Identify which cell holds the provided text, then report its (x, y) central coordinate. 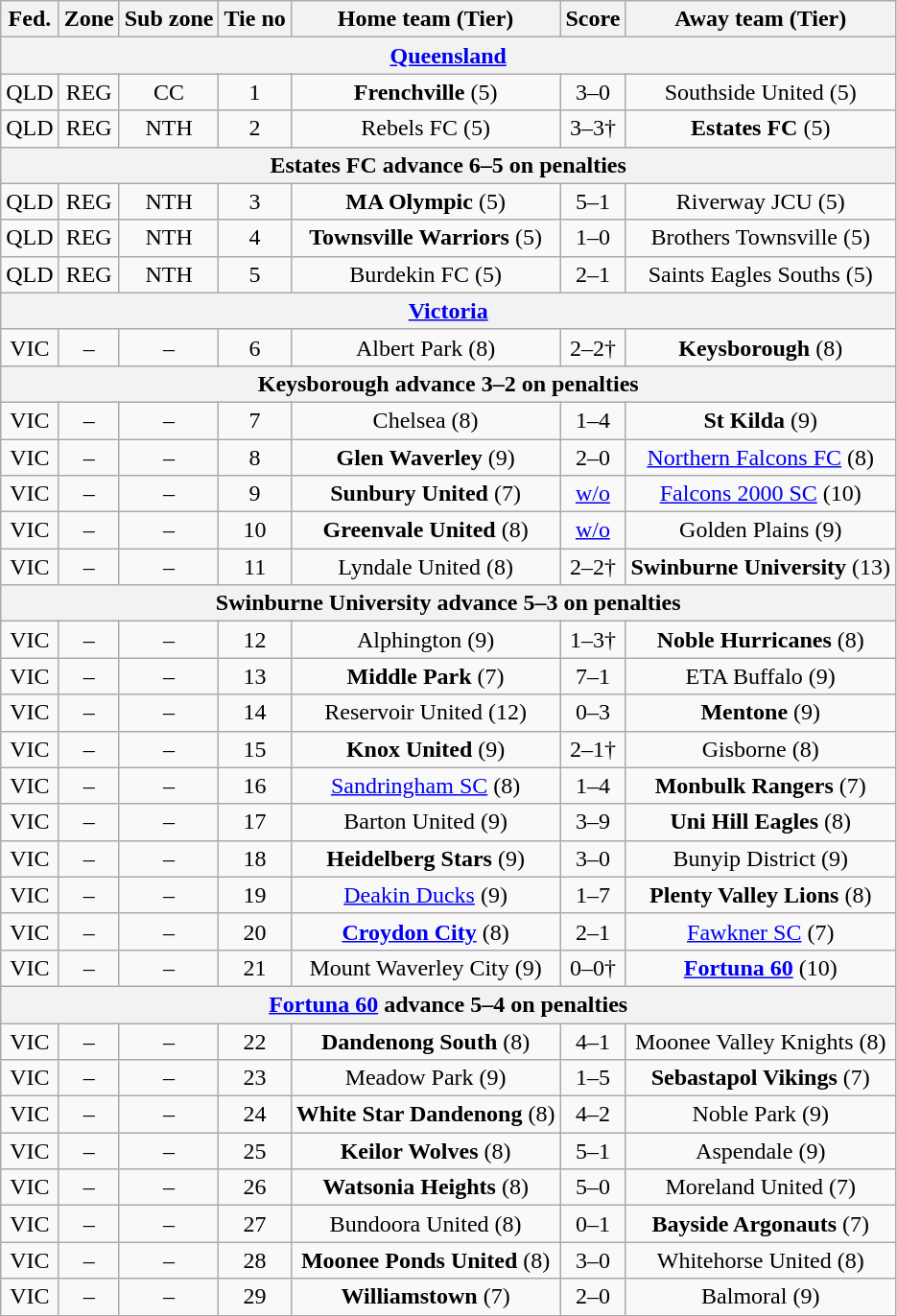
16 (255, 786)
Bundoora United (8) (426, 1224)
0–1 (593, 1224)
Moonee Ponds United (8) (426, 1260)
5–0 (593, 1187)
Greenvale United (8) (426, 530)
1 (255, 92)
2 (255, 129)
24 (255, 1115)
Watsonia Heights (8) (426, 1187)
Burdekin FC (5) (426, 274)
Fortuna 60 advance 5–4 on penalties (449, 1004)
6 (255, 347)
Saints Eagles Souths (5) (761, 274)
Score (593, 19)
27 (255, 1224)
Glen Waverley (9) (426, 458)
Noble Park (9) (761, 1115)
4–2 (593, 1115)
4–1 (593, 1041)
Fortuna 60 (10) (761, 968)
26 (255, 1187)
Mentone (9) (761, 713)
Barton United (9) (426, 822)
Aspendale (9) (761, 1151)
Keilor Wolves (8) (426, 1151)
Fed. (30, 19)
Uni Hill Eagles (8) (761, 822)
Meadow Park (9) (426, 1078)
Sunbury United (7) (426, 494)
3 (255, 201)
Albert Park (8) (426, 347)
Keysborough (8) (761, 347)
5 (255, 274)
28 (255, 1260)
Sandringham SC (8) (426, 786)
Victoria (449, 311)
11 (255, 567)
1–0 (593, 238)
Southside United (5) (761, 92)
Golden Plains (9) (761, 530)
Zone (88, 19)
Noble Hurricanes (8) (761, 640)
Townsville Warriors (5) (426, 238)
White Star Dandenong (8) (426, 1115)
18 (255, 858)
Away team (Tier) (761, 19)
7–1 (593, 676)
Plenty Valley Lions (8) (761, 895)
St Kilda (9) (761, 420)
1–7 (593, 895)
4 (255, 238)
Bunyip District (9) (761, 858)
0–3 (593, 713)
Dandenong South (8) (426, 1041)
Falcons 2000 SC (10) (761, 494)
10 (255, 530)
20 (255, 931)
1–5 (593, 1078)
Mount Waverley City (9) (426, 968)
Moreland United (7) (761, 1187)
7 (255, 420)
Monbulk Rangers (7) (761, 786)
8 (255, 458)
21 (255, 968)
Croydon City (8) (426, 931)
0–0† (593, 968)
Williamstown (7) (426, 1297)
2–1† (593, 749)
17 (255, 822)
25 (255, 1151)
19 (255, 895)
MA Olympic (5) (426, 201)
Lyndale United (8) (426, 567)
Riverway JCU (5) (761, 201)
Bayside Argonauts (7) (761, 1224)
Knox United (9) (426, 749)
Keysborough advance 3–2 on penalties (449, 384)
14 (255, 713)
Reservoir United (12) (426, 713)
12 (255, 640)
29 (255, 1297)
Rebels FC (5) (426, 129)
Brothers Townsville (5) (761, 238)
Fawkner SC (7) (761, 931)
Sub zone (169, 19)
Sebastapol Vikings (7) (761, 1078)
3–9 (593, 822)
Alphington (9) (426, 640)
ETA Buffalo (9) (761, 676)
22 (255, 1041)
Estates FC advance 6–5 on penalties (449, 165)
Chelsea (8) (426, 420)
Home team (Tier) (426, 19)
Queensland (449, 56)
15 (255, 749)
Deakin Ducks (9) (426, 895)
Heidelberg Stars (9) (426, 858)
Swinburne University advance 5–3 on penalties (449, 603)
23 (255, 1078)
Northern Falcons FC (8) (761, 458)
CC (169, 92)
1–3† (593, 640)
Moonee Valley Knights (8) (761, 1041)
3–3† (593, 129)
Whitehorse United (8) (761, 1260)
13 (255, 676)
Middle Park (7) (426, 676)
Gisborne (8) (761, 749)
Frenchville (5) (426, 92)
9 (255, 494)
Tie no (255, 19)
Swinburne University (13) (761, 567)
Estates FC (5) (761, 129)
Balmoral (9) (761, 1297)
